Search for the cell housing the specified text and yield its (X, Y) center coordinate. 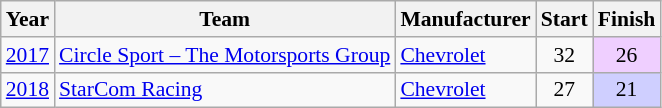
21 (627, 90)
32 (564, 55)
27 (564, 90)
Finish (627, 19)
26 (627, 55)
Team (224, 19)
StarCom Racing (224, 90)
2018 (28, 90)
Start (564, 19)
Manufacturer (465, 19)
2017 (28, 55)
Circle Sport – The Motorsports Group (224, 55)
Year (28, 19)
